For the text-containing cell, return its midpoint in [X, Y] coordinate format. 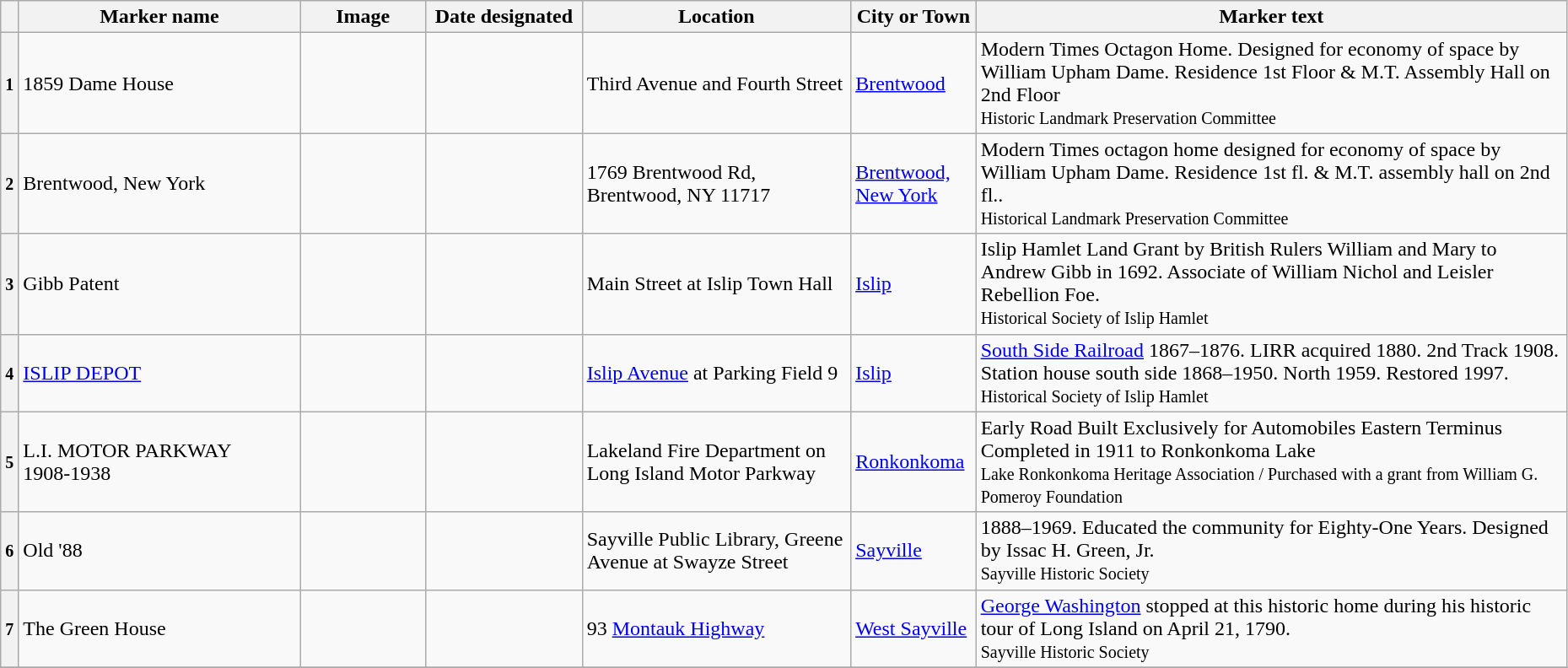
Gibb Patent [159, 283]
1859 Dame House [159, 83]
6 [10, 551]
Marker name [159, 17]
Ronkonkoma [914, 462]
Sayville [914, 551]
Sayville Public Library, Greene Avenue at Swayze Street [716, 551]
4 [10, 373]
1 [10, 83]
93 Montauk Highway [716, 628]
Marker text [1271, 17]
5 [10, 462]
Date designated [504, 17]
Main Street at Islip Town Hall [716, 283]
Brentwood [914, 83]
1769 Brentwood Rd, Brentwood, NY 11717 [716, 184]
7 [10, 628]
Lakeland Fire Department on Long Island Motor Parkway [716, 462]
Old '88 [159, 551]
Location [716, 17]
ISLIP DEPOT [159, 373]
City or Town [914, 17]
The Green House [159, 628]
Third Avenue and Fourth Street [716, 83]
George Washington stopped at this historic home during his historic tour of Long Island on April 21, 1790.Sayville Historic Society [1271, 628]
L.I. MOTOR PARKWAY1908-1938 [159, 462]
2 [10, 184]
Islip Avenue at Parking Field 9 [716, 373]
3 [10, 283]
1888–1969. Educated the community for Eighty-One Years. Designed by Issac H. Green, Jr.Sayville Historic Society [1271, 551]
West Sayville [914, 628]
Image [363, 17]
